Identify which cell holds the provided text, then report its [X, Y] central coordinate. 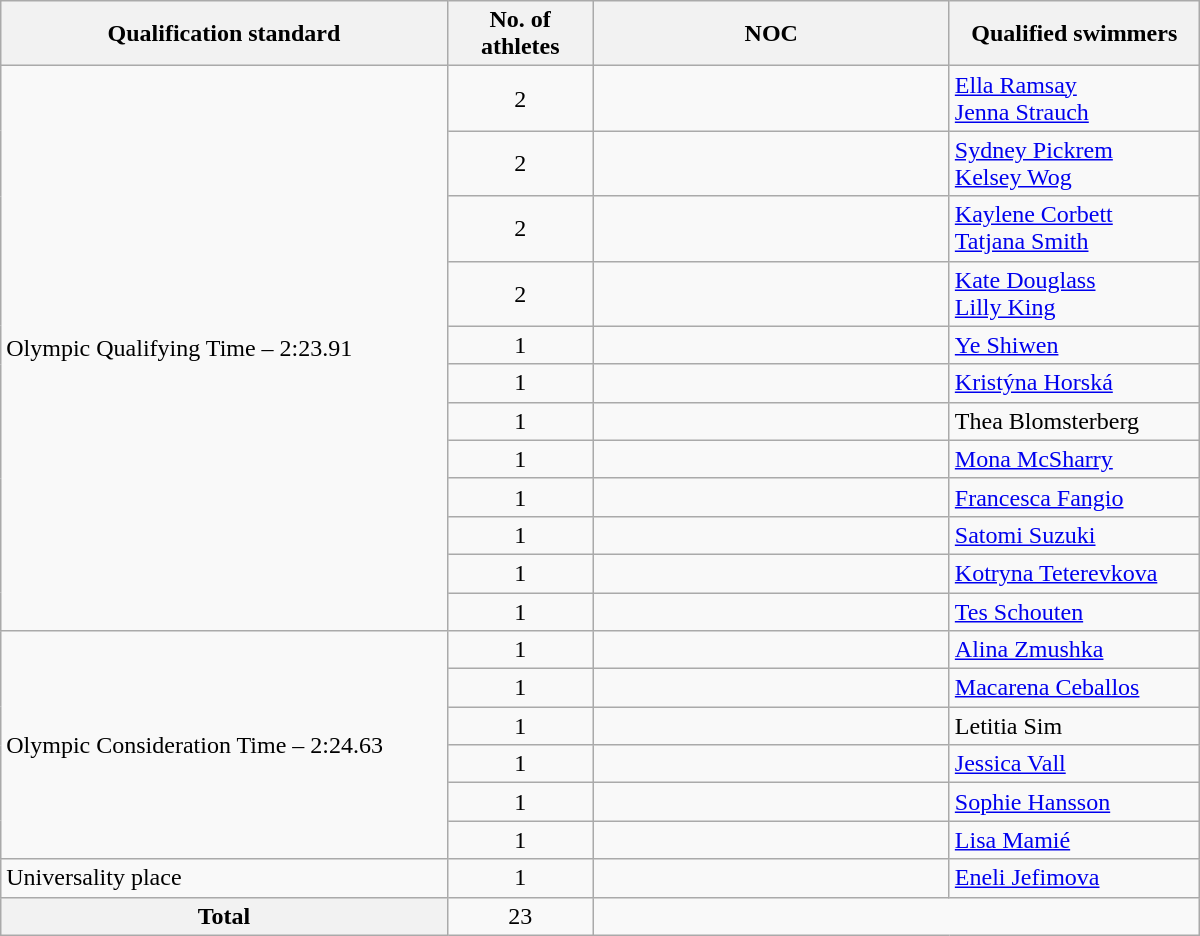
Olympic Consideration Time – 2:24.63 [224, 745]
Letitia Sim [1074, 726]
Francesca Fangio [1074, 497]
Alina Zmushka [1074, 650]
Thea Blomsterberg [1074, 421]
Qualification standard [224, 34]
Sydney PickremKelsey Wog [1074, 164]
NOC [771, 34]
Satomi Suzuki [1074, 535]
Jessica Vall [1074, 764]
Lisa Mamié [1074, 840]
Kate DouglassLilly King [1074, 294]
Kristýna Horská [1074, 383]
Total [224, 916]
Kaylene CorbettTatjana Smith [1074, 228]
Tes Schouten [1074, 611]
No. of athletes [520, 34]
Macarena Ceballos [1074, 688]
Universality place [224, 878]
Mona McSharry [1074, 459]
Ella RamsayJenna Strauch [1074, 98]
Olympic Qualifying Time – 2:23.91 [224, 348]
Sophie Hansson [1074, 802]
Ye Shiwen [1074, 345]
Eneli Jefimova [1074, 878]
Kotryna Teterevkova [1074, 573]
Qualified swimmers [1074, 34]
23 [520, 916]
